Return (x, y) of the center of cell containing provided text 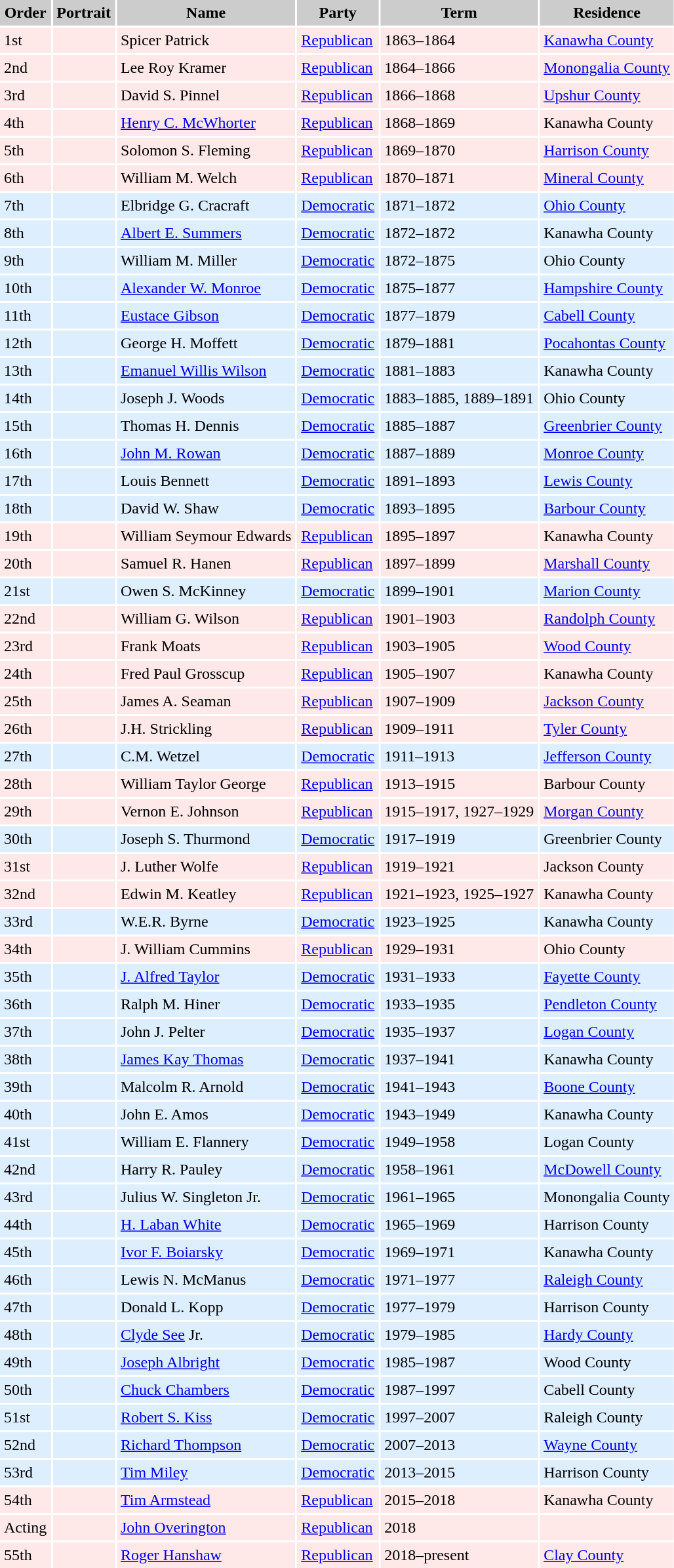
Solomon S. Fleming (206, 151)
55th (25, 1556)
Mineral County (607, 178)
William Seymour Edwards (206, 536)
William M. Welch (206, 178)
45th (25, 1253)
Pendleton County (607, 1005)
Julius W. Singleton Jr. (206, 1197)
Acting (25, 1528)
1929–1931 (459, 950)
Morgan County (607, 812)
Randolph County (607, 619)
42nd (25, 1170)
1961–1965 (459, 1197)
1901–1903 (459, 619)
1881–1883 (459, 371)
James A. Seaman (206, 702)
1895–1897 (459, 536)
1979–1985 (459, 1335)
1931–1933 (459, 977)
C.M. Wetzel (206, 757)
Upshur County (607, 96)
20th (25, 564)
David W. Shaw (206, 509)
1987–1997 (459, 1390)
1933–1935 (459, 1005)
2nd (25, 68)
2018 (459, 1528)
Marion County (607, 592)
18th (25, 509)
1977–1979 (459, 1308)
McDowell County (607, 1170)
Fred Paul Grosscup (206, 674)
1935–1937 (459, 1032)
Clay County (607, 1556)
17th (25, 481)
12th (25, 344)
26th (25, 729)
Tim Miley (206, 1473)
33rd (25, 922)
1903–1905 (459, 647)
Chuck Chambers (206, 1390)
54th (25, 1500)
Joseph J. Woods (206, 399)
Samuel R. Hanen (206, 564)
Emanuel Willis Wilson (206, 371)
1879–1881 (459, 344)
7th (25, 206)
Party (338, 13)
Residence (607, 13)
9th (25, 261)
Thomas H. Dennis (206, 426)
6th (25, 178)
1st (25, 41)
1958–1961 (459, 1170)
John M. Rowan (206, 454)
1909–1911 (459, 729)
46th (25, 1280)
William Taylor George (206, 784)
Frank Moats (206, 647)
28th (25, 784)
Vernon E. Johnson (206, 812)
Roger Hanshaw (206, 1556)
39th (25, 1087)
Lewis County (607, 481)
53rd (25, 1473)
1937–1941 (459, 1060)
Portrait (84, 13)
1899–1901 (459, 592)
32nd (25, 895)
William M. Miller (206, 261)
49th (25, 1363)
1911–1913 (459, 757)
13th (25, 371)
1870–1871 (459, 178)
38th (25, 1060)
Richard Thompson (206, 1445)
1863–1864 (459, 41)
Lee Roy Kramer (206, 68)
William E. Flannery (206, 1142)
Donald L. Kopp (206, 1308)
27th (25, 757)
Hardy County (607, 1335)
51st (25, 1418)
1891–1893 (459, 481)
John Overington (206, 1528)
1905–1907 (459, 674)
14th (25, 399)
Alexander W. Monroe (206, 289)
George H. Moffett (206, 344)
15th (25, 426)
1971–1977 (459, 1280)
James Kay Thomas (206, 1060)
J.H. Strickling (206, 729)
Malcolm R. Arnold (206, 1087)
1887–1889 (459, 454)
1877–1879 (459, 316)
1869–1870 (459, 151)
Robert S. Kiss (206, 1418)
Elbridge G. Cracraft (206, 206)
1872–1872 (459, 233)
31st (25, 867)
1969–1971 (459, 1253)
Pocahontas County (607, 344)
30th (25, 839)
Ivor F. Boiarsky (206, 1253)
Spicer Patrick (206, 41)
Henry C. McWhorter (206, 123)
Albert E. Summers (206, 233)
52nd (25, 1445)
23rd (25, 647)
Tyler County (607, 729)
Eustace Gibson (206, 316)
Term (459, 13)
Edwin M. Keatley (206, 895)
1965–1969 (459, 1225)
1883–1885, 1889–1891 (459, 399)
1943–1949 (459, 1115)
W.E.R. Byrne (206, 922)
11th (25, 316)
1913–1915 (459, 784)
1885–1887 (459, 426)
J. William Cummins (206, 950)
Harry R. Pauley (206, 1170)
William G. Wilson (206, 619)
16th (25, 454)
Order (25, 13)
1917–1919 (459, 839)
3rd (25, 96)
Hampshire County (607, 289)
Marshall County (607, 564)
1864–1866 (459, 68)
Tim Armstead (206, 1500)
J. Alfred Taylor (206, 977)
4th (25, 123)
John J. Pelter (206, 1032)
1872–1875 (459, 261)
36th (25, 1005)
25th (25, 702)
Jefferson County (607, 757)
1868–1869 (459, 123)
50th (25, 1390)
Monroe County (607, 454)
1923–1925 (459, 922)
8th (25, 233)
Joseph Albright (206, 1363)
48th (25, 1335)
19th (25, 536)
David S. Pinnel (206, 96)
1919–1921 (459, 867)
35th (25, 977)
1915–1917, 1927–1929 (459, 812)
1907–1909 (459, 702)
1997–2007 (459, 1418)
Name (206, 13)
34th (25, 950)
1893–1895 (459, 509)
Fayette County (607, 977)
John E. Amos (206, 1115)
47th (25, 1308)
1871–1872 (459, 206)
J. Luther Wolfe (206, 867)
5th (25, 151)
Joseph S. Thurmond (206, 839)
2018–present (459, 1556)
1949–1958 (459, 1142)
H. Laban White (206, 1225)
41st (25, 1142)
Louis Bennett (206, 481)
43rd (25, 1197)
2015–2018 (459, 1500)
Lewis N. McManus (206, 1280)
37th (25, 1032)
Wayne County (607, 1445)
1897–1899 (459, 564)
1985–1987 (459, 1363)
Ralph M. Hiner (206, 1005)
1875–1877 (459, 289)
40th (25, 1115)
Clyde See Jr. (206, 1335)
44th (25, 1225)
21st (25, 592)
Owen S. McKinney (206, 592)
22nd (25, 619)
1941–1943 (459, 1087)
1866–1868 (459, 96)
24th (25, 674)
2013–2015 (459, 1473)
Boone County (607, 1087)
2007–2013 (459, 1445)
29th (25, 812)
1921–1923, 1925–1927 (459, 895)
10th (25, 289)
